Output the (X, Y) coordinate of the center of the cell containing the given text.  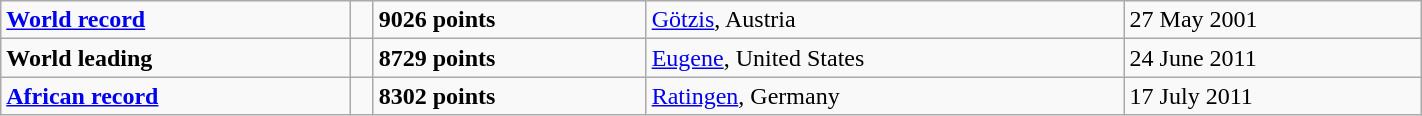
24 June 2011 (1272, 58)
Götzis, Austria (885, 20)
Eugene, United States (885, 58)
27 May 2001 (1272, 20)
17 July 2011 (1272, 96)
9026 points (510, 20)
World leading (176, 58)
8729 points (510, 58)
8302 points (510, 96)
World record (176, 20)
Ratingen, Germany (885, 96)
African record (176, 96)
